Capture the cell that displays the provided text and extract its [x, y] central coordinate. 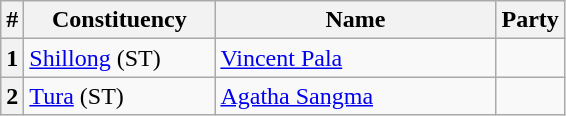
Party [530, 20]
Constituency [120, 20]
Agatha Sangma [356, 96]
Name [356, 20]
1 [12, 58]
2 [12, 96]
Tura (ST) [120, 96]
Vincent Pala [356, 58]
# [12, 20]
Shillong (ST) [120, 58]
